Detect which cell encompasses the target text, then output its [X, Y] center coordinate. 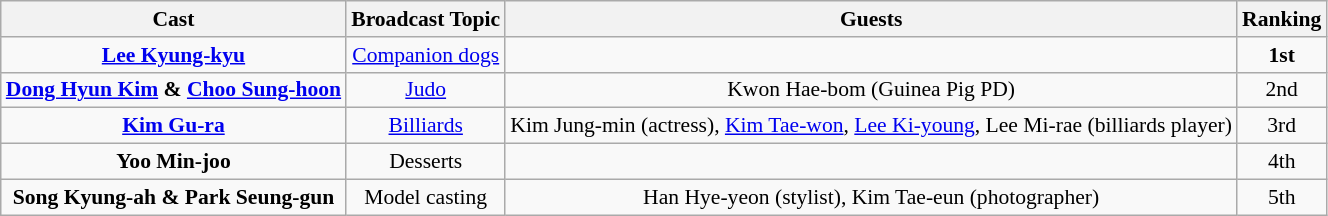
5th [1282, 197]
Billiards [426, 126]
2nd [1282, 90]
Model casting [426, 197]
Yoo Min-joo [174, 162]
Cast [174, 19]
Dong Hyun Kim & Choo Sung-hoon [174, 90]
Desserts [426, 162]
4th [1282, 162]
3rd [1282, 126]
Kwon Hae-bom (Guinea Pig PD) [871, 90]
Broadcast Topic [426, 19]
Han Hye-yeon (stylist), Kim Tae-eun (photographer) [871, 197]
Kim Jung-min (actress), Kim Tae-won, Lee Ki-young, Lee Mi-rae (billiards player) [871, 126]
Guests [871, 19]
Ranking [1282, 19]
Companion dogs [426, 55]
Judo [426, 90]
Lee Kyung-kyu [174, 55]
Song Kyung-ah & Park Seung-gun [174, 197]
1st [1282, 55]
Kim Gu-ra [174, 126]
